Identify which cell holds the provided text, then report its (x, y) central coordinate. 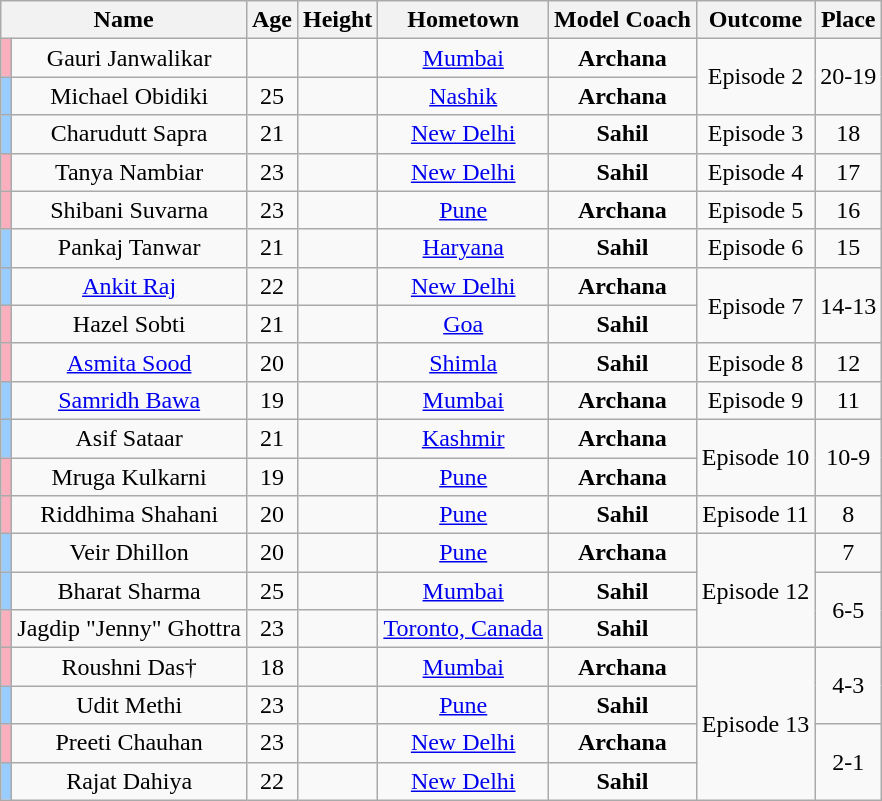
Episode 3 (755, 134)
Episode 12 (755, 591)
Episode 9 (755, 400)
2-1 (848, 762)
Model Coach (623, 20)
Place (848, 20)
Ankit Raj (130, 286)
17 (848, 172)
11 (848, 400)
8 (848, 515)
Episode 11 (755, 515)
Outcome (755, 20)
Bharat Sharma (130, 591)
7 (848, 553)
Toronto, Canada (464, 629)
Name (124, 20)
Age (272, 20)
Episode 2 (755, 77)
Episode 8 (755, 362)
Tanya Nambiar (130, 172)
Height (337, 20)
Episode 7 (755, 305)
Rajat Dahiya (130, 781)
Episode 13 (755, 724)
Veir Dhillon (130, 553)
Riddhima Shahani (130, 515)
Hometown (464, 20)
Episode 10 (755, 457)
Pankaj Tanwar (130, 248)
Hazel Sobti (130, 324)
Gauri Janwalikar (130, 58)
Mruga Kulkarni (130, 477)
Asmita Sood (130, 362)
Samridh Bawa (130, 400)
Goa (464, 324)
6-5 (848, 610)
Episode 4 (755, 172)
10-9 (848, 457)
Shibani Suvarna (130, 210)
Kashmir (464, 438)
Asif Sataar (130, 438)
12 (848, 362)
Nashik (464, 96)
Haryana (464, 248)
16 (848, 210)
Charudutt Sapra (130, 134)
Roushni Das† (130, 667)
Udit Methi (130, 705)
Episode 6 (755, 248)
Preeti Chauhan (130, 743)
Episode 5 (755, 210)
14-13 (848, 305)
Jagdip "Jenny" Ghottra (130, 629)
15 (848, 248)
4-3 (848, 686)
Shimla (464, 362)
20-19 (848, 77)
Michael Obidiki (130, 96)
